From the cell containing the given text, extract its center point as (x, y) coordinate. 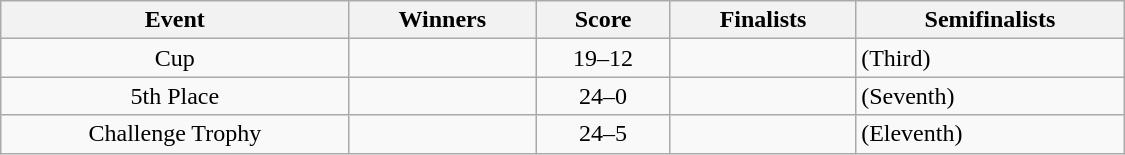
(Third) (990, 58)
24–5 (604, 134)
Cup (175, 58)
(Eleventh) (990, 134)
Score (604, 20)
Semifinalists (990, 20)
24–0 (604, 96)
Event (175, 20)
5th Place (175, 96)
19–12 (604, 58)
(Seventh) (990, 96)
Finalists (762, 20)
Challenge Trophy (175, 134)
Winners (442, 20)
